Extract the [x, y] coordinate from the center of the cell holding the provided text.  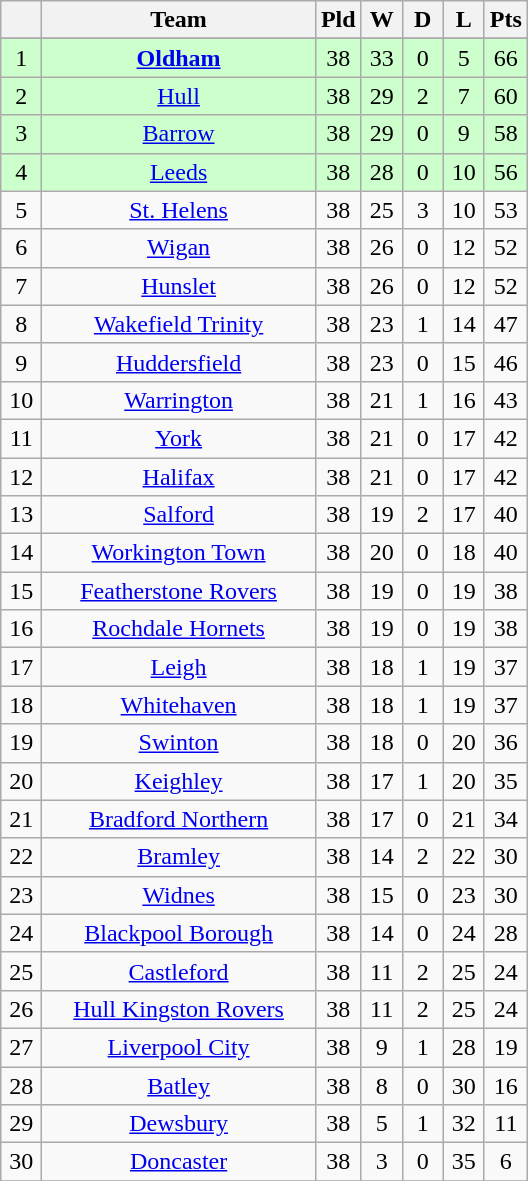
4 [22, 172]
46 [506, 362]
Wakefield Trinity [179, 324]
Huddersfield [179, 362]
Hull Kingston Rovers [179, 1009]
36 [506, 743]
Widnes [179, 895]
Hunslet [179, 286]
Bramley [179, 857]
Blackpool Borough [179, 933]
34 [506, 819]
York [179, 438]
Castleford [179, 971]
Doncaster [179, 1162]
W [382, 20]
13 [22, 515]
43 [506, 400]
Rochdale Hornets [179, 629]
Pts [506, 20]
Barrow [179, 134]
Featherstone Rovers [179, 591]
Liverpool City [179, 1047]
Salford [179, 515]
60 [506, 96]
33 [382, 58]
Leigh [179, 667]
L [464, 20]
Team [179, 20]
32 [464, 1124]
Warrington [179, 400]
Wigan [179, 248]
Dewsbury [179, 1124]
Workington Town [179, 553]
58 [506, 134]
Leeds [179, 172]
Whitehaven [179, 705]
53 [506, 210]
Bradford Northern [179, 819]
D [422, 20]
Swinton [179, 743]
Batley [179, 1085]
66 [506, 58]
Hull [179, 96]
Halifax [179, 477]
47 [506, 324]
St. Helens [179, 210]
Pld [338, 20]
Keighley [179, 781]
56 [506, 172]
Oldham [179, 58]
27 [22, 1047]
